Detect which cell encompasses the target text, then output its (x, y) center coordinate. 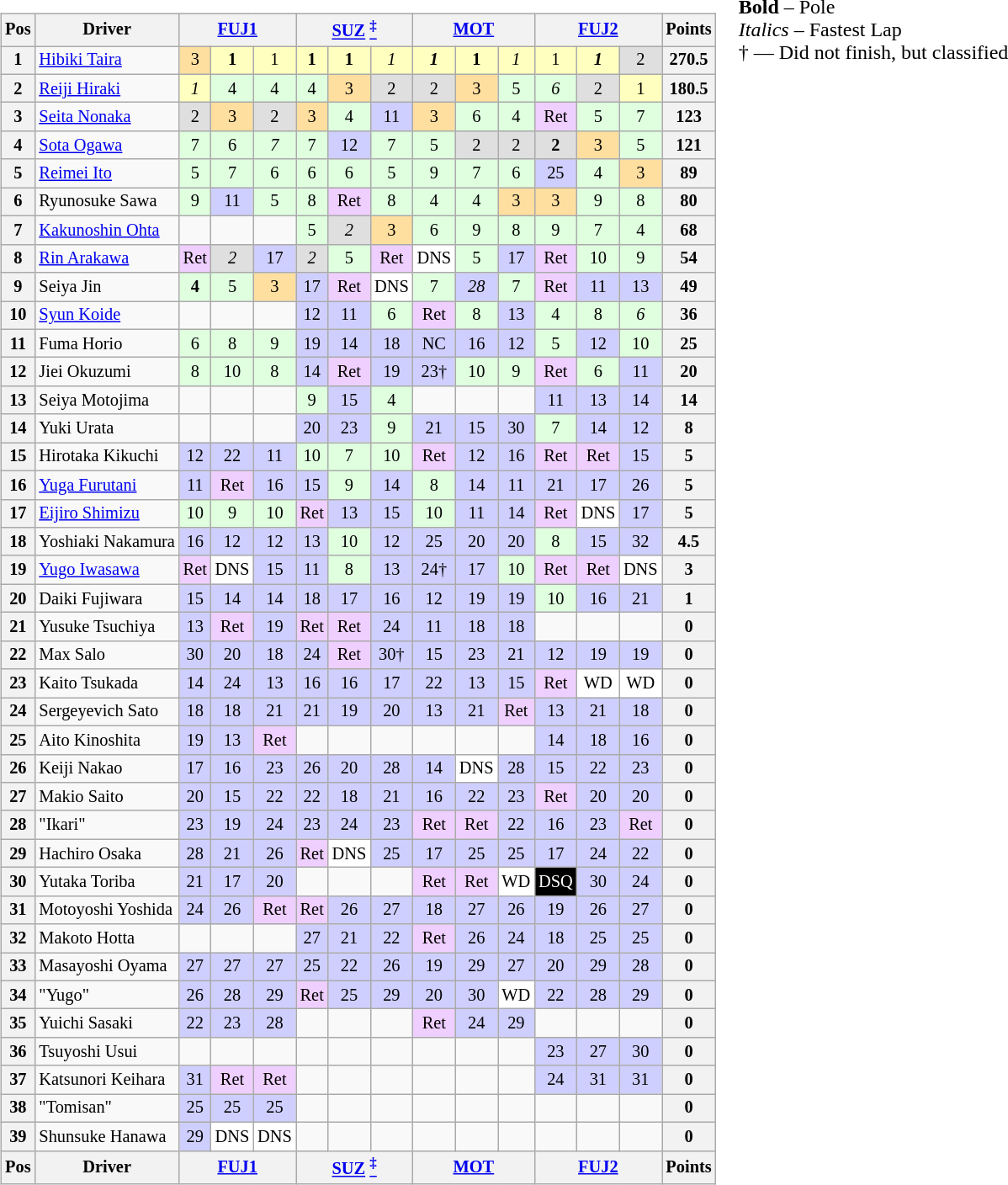
Reiji Hiraki (106, 88)
Hachiro Osaka (106, 853)
Yuichi Sasaki (106, 1023)
Motoyoshi Yoshida (106, 910)
89 (689, 173)
Reimei Ito (106, 173)
"Tomisan" (106, 1108)
Aito Kinoshita (106, 740)
Keiji Nakao (106, 768)
38 (18, 1108)
39 (18, 1137)
35 (18, 1023)
Kakunoshin Ohta (106, 231)
Seita Nonaka (106, 117)
Makio Saito (106, 797)
37 (18, 1080)
DSQ (555, 882)
Yutaka Toriba (106, 882)
30† (391, 655)
180.5 (689, 88)
NC (434, 343)
49 (689, 287)
Ryunosuke Sawa (106, 202)
Masayoshi Oyama (106, 967)
Eijiro Shimizu (106, 513)
Max Salo (106, 655)
24† (434, 570)
Seiya Motojima (106, 400)
Shunsuke Hanawa (106, 1137)
Katsunori Keihara (106, 1080)
121 (689, 146)
Yuga Furutani (106, 485)
Fuma Horio (106, 343)
Yugo Iwasawa (106, 570)
68 (689, 231)
Sota Ogawa (106, 146)
Kaito Tsukada (106, 683)
Yuki Urata (106, 428)
Hibiki Taira (106, 61)
Seiya Jin (106, 287)
33 (18, 967)
4.5 (689, 542)
23† (434, 372)
Jiei Okuzumi (106, 372)
Makoto Hotta (106, 938)
Syun Koide (106, 316)
80 (689, 202)
Sergeyevich Sato (106, 712)
270.5 (689, 61)
Tsuyoshi Usui (106, 1052)
34 (18, 995)
Hirotaka Kikuchi (106, 457)
123 (689, 117)
"Ikari" (106, 825)
Yusuke Tsuchiya (106, 627)
Daiki Fujiwara (106, 598)
Rin Arakawa (106, 258)
54 (689, 258)
Yoshiaki Nakamura (106, 542)
"Yugo" (106, 995)
